Provide the (X, Y) coordinate of the cell's center where the given text is located.  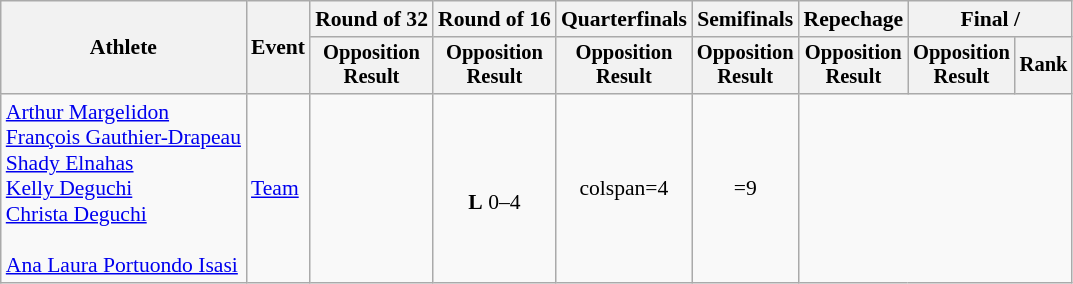
colspan=4 (624, 188)
Repechage (853, 19)
=9 (746, 188)
Round of 16 (494, 19)
Quarterfinals (624, 19)
Arthur MargelidonFrançois Gauthier-DrapeauShady ElnahasKelly DeguchiChrista DeguchiAna Laura Portuondo Isasi (124, 188)
Team (278, 188)
Semifinals (746, 19)
Event (278, 48)
Round of 32 (372, 19)
L 0–4 (494, 188)
Athlete (124, 48)
Final / (990, 19)
Rank (1044, 66)
